Search for the cell housing the specified text and yield its [X, Y] center coordinate. 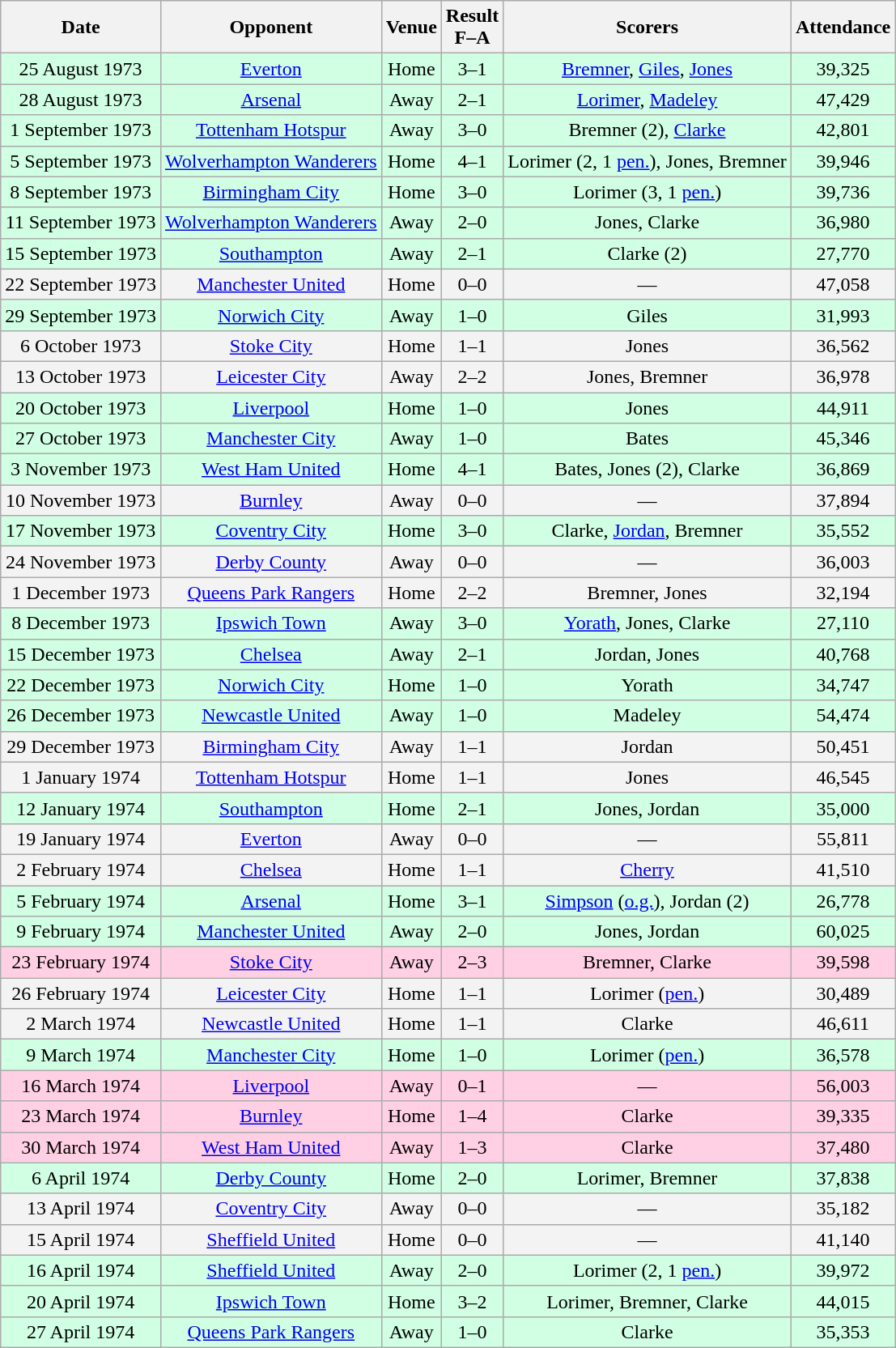
Simpson (o.g.), Jordan (2) [648, 901]
3–2 [472, 1301]
24 November 1973 [81, 562]
36,980 [843, 223]
29 December 1973 [81, 746]
26 February 1974 [81, 993]
Venue [411, 28]
55,811 [843, 839]
11 September 1973 [81, 223]
15 April 1974 [81, 1240]
Clarke, Jordan, Bremner [648, 531]
6 October 1973 [81, 346]
Bates, Jones (2), Clarke [648, 470]
56,003 [843, 1086]
41,140 [843, 1240]
47,429 [843, 100]
30 March 1974 [81, 1147]
36,562 [843, 346]
44,911 [843, 407]
16 March 1974 [81, 1086]
27,770 [843, 253]
35,182 [843, 1209]
39,335 [843, 1116]
3 November 1973 [81, 470]
36,869 [843, 470]
8 December 1973 [81, 623]
15 September 1973 [81, 253]
Giles [648, 315]
Lorimer, Bremner, Clarke [648, 1301]
2–3 [472, 963]
35,552 [843, 531]
41,510 [843, 870]
Jordan, Jones [648, 654]
1–4 [472, 1116]
40,768 [843, 654]
ResultF–A [472, 28]
12 January 1974 [81, 808]
19 January 1974 [81, 839]
5 September 1973 [81, 161]
36,978 [843, 376]
Yorath, Jones, Clarke [648, 623]
1 January 1974 [81, 777]
46,545 [843, 777]
Jordan [648, 746]
13 October 1973 [81, 376]
Opponent [270, 28]
35,353 [843, 1332]
6 April 1974 [81, 1178]
35,000 [843, 808]
8 September 1973 [81, 192]
13 April 1974 [81, 1209]
30,489 [843, 993]
Attendance [843, 28]
54,474 [843, 716]
37,894 [843, 500]
27 April 1974 [81, 1332]
10 November 1973 [81, 500]
2 March 1974 [81, 1024]
5 February 1974 [81, 901]
1 September 1973 [81, 130]
26,778 [843, 901]
27 October 1973 [81, 439]
22 September 1973 [81, 284]
37,480 [843, 1147]
29 September 1973 [81, 315]
32,194 [843, 593]
25 August 1973 [81, 69]
36,003 [843, 562]
1 December 1973 [81, 593]
44,015 [843, 1301]
9 March 1974 [81, 1055]
26 December 1973 [81, 716]
39,946 [843, 161]
23 February 1974 [81, 963]
20 October 1973 [81, 407]
17 November 1973 [81, 531]
36,578 [843, 1055]
Jones, Bremner [648, 376]
Cherry [648, 870]
60,025 [843, 932]
Lorimer (3, 1 pen.) [648, 192]
46,611 [843, 1024]
28 August 1973 [81, 100]
Bremner, Giles, Jones [648, 69]
22 December 1973 [81, 685]
39,736 [843, 192]
Jones, Clarke [648, 223]
9 February 1974 [81, 932]
0–1 [472, 1086]
Lorimer, Bremner [648, 1178]
Clarke (2) [648, 253]
34,747 [843, 685]
20 April 1974 [81, 1301]
Madeley [648, 716]
Scorers [648, 28]
23 March 1974 [81, 1116]
39,598 [843, 963]
42,801 [843, 130]
Lorimer (2, 1 pen.) [648, 1270]
2 February 1974 [81, 870]
39,325 [843, 69]
Bremner (2), Clarke [648, 130]
Bremner, Jones [648, 593]
50,451 [843, 746]
Lorimer, Madeley [648, 100]
37,838 [843, 1178]
16 April 1974 [81, 1270]
45,346 [843, 439]
Date [81, 28]
47,058 [843, 284]
39,972 [843, 1270]
31,993 [843, 315]
Yorath [648, 685]
15 December 1973 [81, 654]
1–3 [472, 1147]
Lorimer (2, 1 pen.), Jones, Bremner [648, 161]
Bremner, Clarke [648, 963]
27,110 [843, 623]
Bates [648, 439]
